Output the (x, y) coordinate of the center of the cell containing the given text.  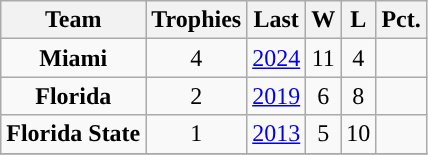
Florida State (74, 134)
2 (196, 96)
Trophies (196, 20)
W (324, 20)
L (358, 20)
11 (324, 58)
5 (324, 134)
6 (324, 96)
1 (196, 134)
2013 (276, 134)
2019 (276, 96)
Team (74, 20)
2024 (276, 58)
Miami (74, 58)
Last (276, 20)
10 (358, 134)
8 (358, 96)
Florida (74, 96)
Pct. (401, 20)
